Extract the (x, y) coordinate from the center of the cell holding the provided text.  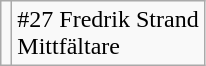
#27 Fredrik StrandMittfältare (108, 34)
